From the cell containing the given text, extract its center point as (X, Y) coordinate. 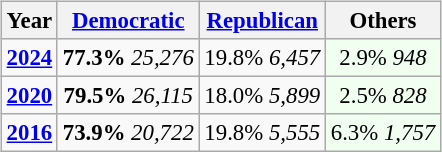
2.9% 948 (382, 58)
77.3% 25,276 (128, 58)
Republican (262, 21)
73.9% 20,722 (128, 133)
19.8% 5,555 (262, 133)
Year (29, 21)
Democratic (128, 21)
6.3% 1,757 (382, 133)
2020 (29, 96)
19.8% 6,457 (262, 58)
2016 (29, 133)
18.0% 5,899 (262, 96)
2024 (29, 58)
Others (382, 21)
2.5% 828 (382, 96)
79.5% 26,115 (128, 96)
